Pinpoint the cell where the given text exists, returning its [x, y] midpoint coordinate. 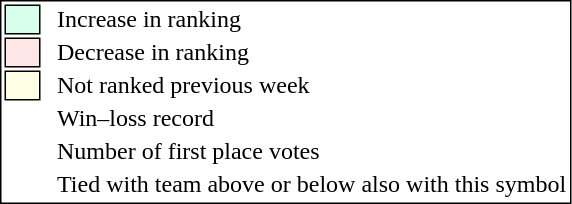
Number of first place votes [312, 151]
Not ranked previous week [312, 85]
Tied with team above or below also with this symbol [312, 185]
Decrease in ranking [312, 53]
Win–loss record [312, 119]
Increase in ranking [312, 19]
